Identify which cell holds the provided text, then report its (X, Y) central coordinate. 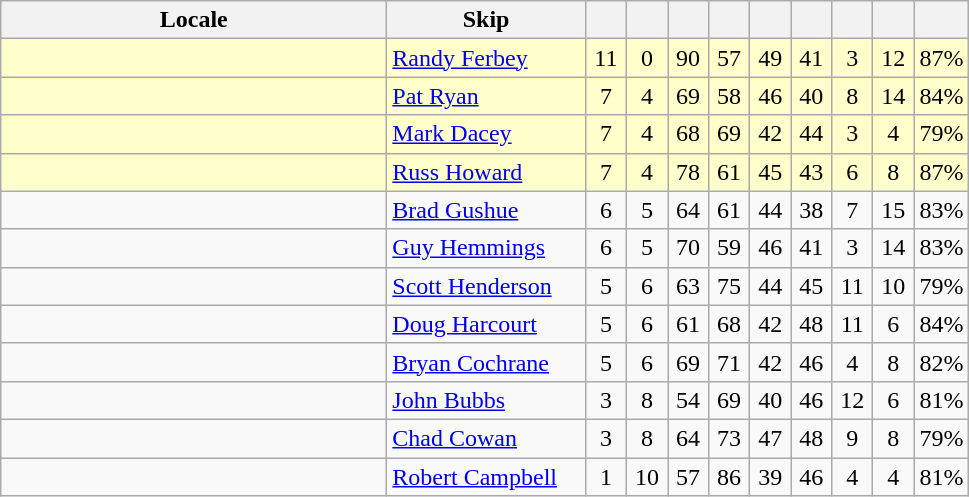
15 (894, 210)
1 (606, 477)
49 (770, 58)
38 (812, 210)
Russ Howard (486, 172)
Doug Harcourt (486, 324)
59 (730, 248)
Chad Cowan (486, 438)
86 (730, 477)
78 (688, 172)
9 (852, 438)
Locale (194, 20)
90 (688, 58)
Bryan Cochrane (486, 362)
54 (688, 400)
Guy Hemmings (486, 248)
47 (770, 438)
Skip (486, 20)
63 (688, 286)
75 (730, 286)
0 (646, 58)
Scott Henderson (486, 286)
John Bubbs (486, 400)
58 (730, 96)
71 (730, 362)
Robert Campbell (486, 477)
Randy Ferbey (486, 58)
Mark Dacey (486, 134)
70 (688, 248)
Pat Ryan (486, 96)
39 (770, 477)
73 (730, 438)
82% (942, 362)
43 (812, 172)
Brad Gushue (486, 210)
